From the cell containing the given text, extract its center point as [X, Y] coordinate. 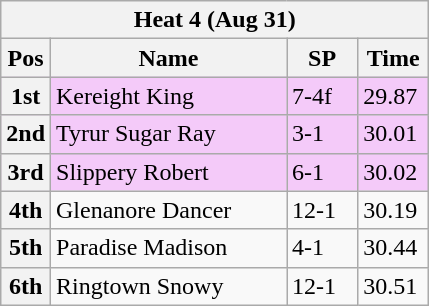
4th [26, 210]
1st [26, 96]
Heat 4 (Aug 31) [215, 20]
Pos [26, 58]
4-1 [322, 248]
Name [169, 58]
Kereight King [169, 96]
30.02 [394, 172]
Paradise Madison [169, 248]
SP [322, 58]
29.87 [394, 96]
3rd [26, 172]
30.44 [394, 248]
6-1 [322, 172]
Slippery Robert [169, 172]
30.19 [394, 210]
Time [394, 58]
30.01 [394, 134]
30.51 [394, 286]
5th [26, 248]
Tyrur Sugar Ray [169, 134]
7-4f [322, 96]
6th [26, 286]
Glenanore Dancer [169, 210]
3-1 [322, 134]
Ringtown Snowy [169, 286]
2nd [26, 134]
